Find where the given text appears and provide that cell's center as (x, y) coordinate. 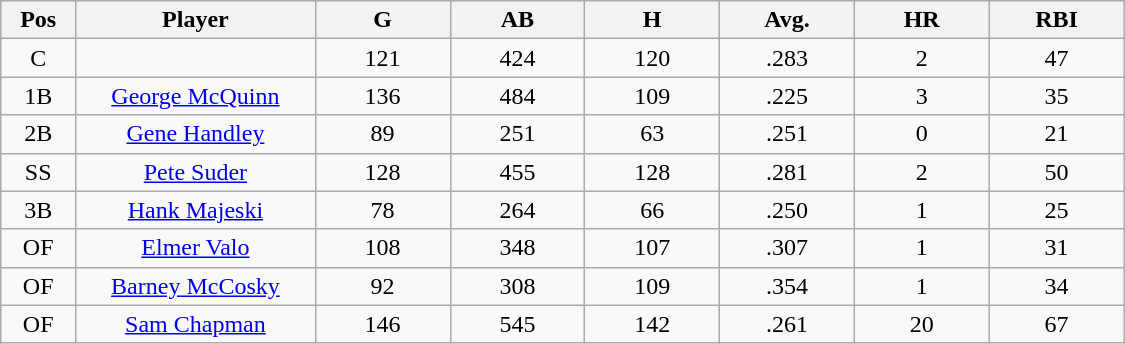
21 (1056, 134)
.283 (788, 58)
1B (38, 96)
George McQuinn (196, 96)
146 (382, 324)
545 (518, 324)
264 (518, 210)
20 (922, 324)
Avg. (788, 20)
0 (922, 134)
Gene Handley (196, 134)
63 (652, 134)
50 (1056, 172)
66 (652, 210)
348 (518, 248)
2B (38, 134)
121 (382, 58)
108 (382, 248)
Elmer Valo (196, 248)
SS (38, 172)
RBI (1056, 20)
142 (652, 324)
.251 (788, 134)
136 (382, 96)
3B (38, 210)
67 (1056, 324)
251 (518, 134)
Pos (38, 20)
.250 (788, 210)
89 (382, 134)
.354 (788, 286)
.225 (788, 96)
HR (922, 20)
484 (518, 96)
308 (518, 286)
47 (1056, 58)
35 (1056, 96)
H (652, 20)
92 (382, 286)
Hank Majeski (196, 210)
107 (652, 248)
.261 (788, 324)
Sam Chapman (196, 324)
424 (518, 58)
120 (652, 58)
Barney McCosky (196, 286)
AB (518, 20)
3 (922, 96)
C (38, 58)
Pete Suder (196, 172)
78 (382, 210)
G (382, 20)
34 (1056, 286)
31 (1056, 248)
455 (518, 172)
Player (196, 20)
25 (1056, 210)
.307 (788, 248)
.281 (788, 172)
